Find where the given text appears and provide that cell's center as [X, Y] coordinate. 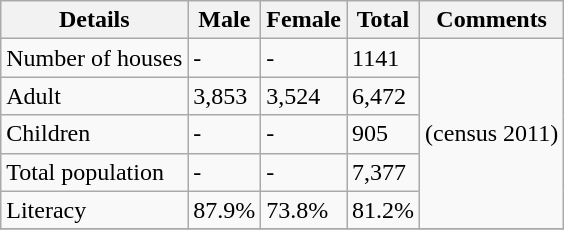
Total [384, 20]
73.8% [304, 210]
Female [304, 20]
81.2% [384, 210]
Total population [94, 172]
6,472 [384, 96]
Comments [492, 20]
87.9% [224, 210]
(census 2011) [492, 134]
Male [224, 20]
Children [94, 134]
7,377 [384, 172]
Number of houses [94, 58]
Adult [94, 96]
Literacy [94, 210]
Details [94, 20]
1141 [384, 58]
3,524 [304, 96]
905 [384, 134]
3,853 [224, 96]
